Extract the (X, Y) coordinate from the center of the cell holding the provided text.  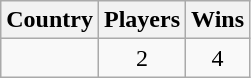
2 (142, 58)
4 (218, 58)
Wins (218, 20)
Country (50, 20)
Players (142, 20)
